Determine the [x, y] coordinate at the center of the cell enclosing the given text.  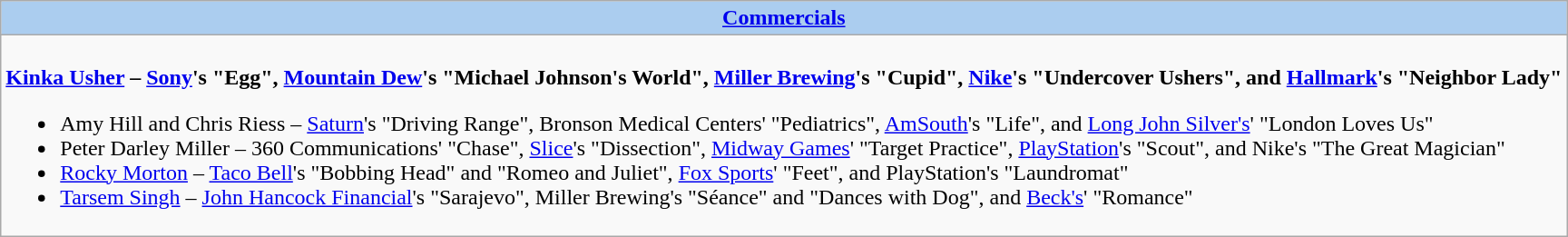
Commercials [784, 18]
